Return the [X, Y] coordinate for the center point of the cell that contains the specified text.  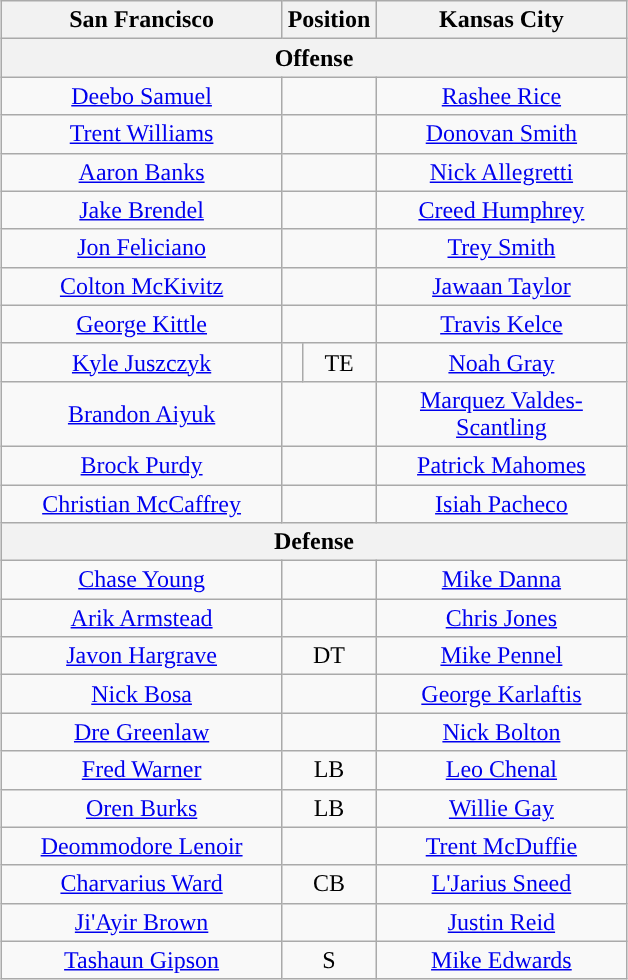
Leo Chenal [502, 770]
Travis Kelce [502, 324]
George Kittle [142, 324]
Willie Gay [502, 808]
Arik Armstead [142, 618]
Position [329, 20]
Fred Warner [142, 770]
Nick Allegretti [502, 172]
Trent Williams [142, 134]
Ji'Ayir Brown [142, 922]
Brock Purdy [142, 465]
Nick Bosa [142, 694]
Trent McDuffie [502, 846]
Dre Greenlaw [142, 732]
Jake Brendel [142, 210]
Donovan Smith [502, 134]
Javon Hargrave [142, 656]
Mike Edwards [502, 960]
Jawaan Taylor [502, 286]
Chris Jones [502, 618]
Trey Smith [502, 248]
Kansas City [502, 20]
Aaron Banks [142, 172]
Tashaun Gipson [142, 960]
Jon Feliciano [142, 248]
Mike Pennel [502, 656]
L'Jarius Sneed [502, 884]
Justin Reid [502, 922]
Defense [314, 542]
Deommodore Lenoir [142, 846]
Mike Danna [502, 580]
San Francisco [142, 20]
S [329, 960]
Nick Bolton [502, 732]
TE [339, 362]
Brandon Aiyuk [142, 414]
Chase Young [142, 580]
Marquez Valdes-Scantling [502, 414]
CB [329, 884]
Deebo Samuel [142, 96]
Offense [314, 58]
George Karlaftis [502, 694]
Isiah Pacheco [502, 503]
Creed Humphrey [502, 210]
Rashee Rice [502, 96]
Charvarius Ward [142, 884]
DT [329, 656]
Oren Burks [142, 808]
Patrick Mahomes [502, 465]
Kyle Juszczyk [142, 362]
Christian McCaffrey [142, 503]
Colton McKivitz [142, 286]
Noah Gray [502, 362]
